Scan for the cell matching the given text and deliver its (x, y) coordinate at center. 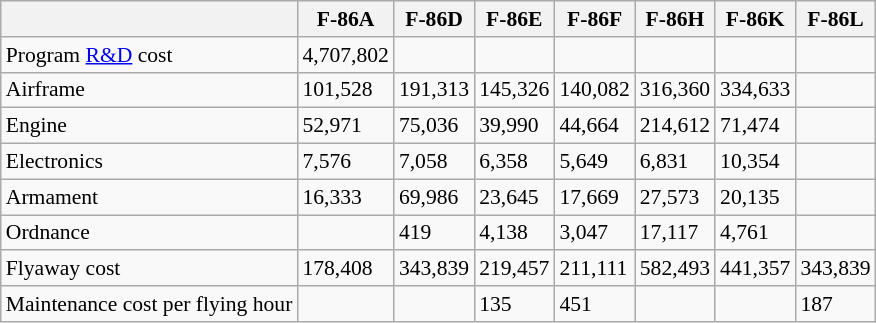
4,761 (755, 233)
219,457 (514, 269)
Flyaway cost (150, 269)
Airframe (150, 90)
178,408 (345, 269)
16,333 (345, 197)
F-86H (675, 19)
3,047 (594, 233)
140,082 (594, 90)
4,138 (514, 233)
316,360 (675, 90)
Maintenance cost per flying hour (150, 304)
211,111 (594, 269)
6,831 (675, 162)
27,573 (675, 197)
23,645 (514, 197)
7,576 (345, 162)
582,493 (675, 269)
17,669 (594, 197)
419 (434, 233)
44,664 (594, 126)
71,474 (755, 126)
17,117 (675, 233)
F-86F (594, 19)
Program R&D cost (150, 55)
5,649 (594, 162)
187 (835, 304)
Ordnance (150, 233)
52,971 (345, 126)
Electronics (150, 162)
F-86K (755, 19)
135 (514, 304)
191,313 (434, 90)
75,036 (434, 126)
Engine (150, 126)
101,528 (345, 90)
7,058 (434, 162)
69,986 (434, 197)
10,354 (755, 162)
F-86L (835, 19)
441,357 (755, 269)
451 (594, 304)
F-86E (514, 19)
F-86D (434, 19)
6,358 (514, 162)
Armament (150, 197)
4,707,802 (345, 55)
20,135 (755, 197)
145,326 (514, 90)
334,633 (755, 90)
214,612 (675, 126)
39,990 (514, 126)
F-86A (345, 19)
